Provide the (x, y) coordinate of the cell's center where the given text is located.  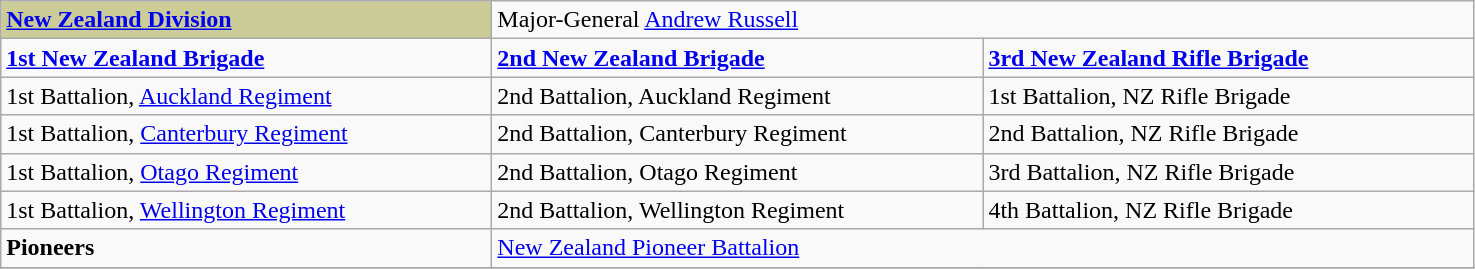
2nd Battalion, Auckland Regiment (738, 96)
1st Battalion, Auckland Regiment (246, 96)
2nd Battalion, Canterbury Regiment (738, 134)
1st Battalion, Wellington Regiment (246, 210)
New Zealand Pioneer Battalion (983, 248)
Major-General Andrew Russell (983, 20)
4th Battalion, NZ Rifle Brigade (1228, 210)
New Zealand Division (246, 20)
2nd Battalion, Otago Regiment (738, 172)
3rd New Zealand Rifle Brigade (1228, 58)
1st New Zealand Brigade (246, 58)
3rd Battalion, NZ Rifle Brigade (1228, 172)
2nd Battalion, NZ Rifle Brigade (1228, 134)
1st Battalion, Canterbury Regiment (246, 134)
2nd Battalion, Wellington Regiment (738, 210)
1st Battalion, Otago Regiment (246, 172)
Pioneers (246, 248)
2nd New Zealand Brigade (738, 58)
1st Battalion, NZ Rifle Brigade (1228, 96)
